Pinpoint the cell where the given text exists, returning its [x, y] midpoint coordinate. 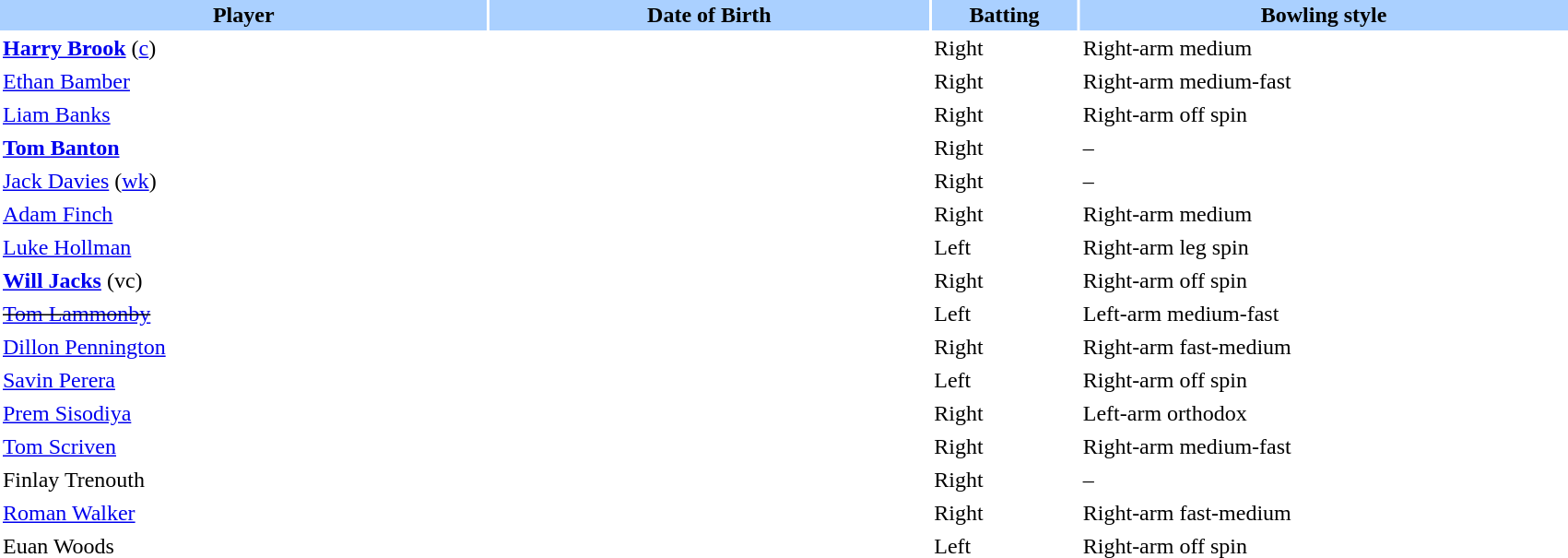
Tom Scriven [243, 446]
Liam Banks [243, 114]
Date of Birth [710, 15]
Adam Finch [243, 214]
Prem Sisodiya [243, 413]
Jack Davies (wk) [243, 181]
Will Jacks (vc) [243, 280]
Player [243, 15]
Bowling style [1324, 15]
Dillon Pennington [243, 347]
Left-arm medium-fast [1324, 314]
Right-arm leg spin [1324, 247]
Tom Banton [243, 148]
Finlay Trenouth [243, 480]
Tom Lammonby [243, 314]
Savin Perera [243, 380]
Luke Hollman [243, 247]
Left-arm orthodox [1324, 413]
Ethan Bamber [243, 81]
Batting [1005, 15]
Roman Walker [243, 513]
Harry Brook (c) [243, 48]
